Detect which cell encompasses the target text, then output its (x, y) center coordinate. 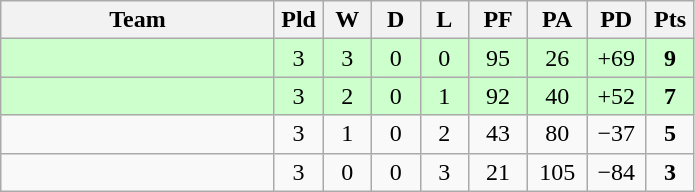
92 (498, 96)
Pts (670, 20)
105 (558, 172)
+52 (616, 96)
Team (138, 20)
40 (558, 96)
5 (670, 134)
43 (498, 134)
−37 (616, 134)
9 (670, 58)
D (396, 20)
95 (498, 58)
W (348, 20)
+69 (616, 58)
PD (616, 20)
−84 (616, 172)
21 (498, 172)
PA (558, 20)
Pld (298, 20)
7 (670, 96)
80 (558, 134)
26 (558, 58)
L (444, 20)
PF (498, 20)
